Find where the given text appears and provide that cell's center as [x, y] coordinate. 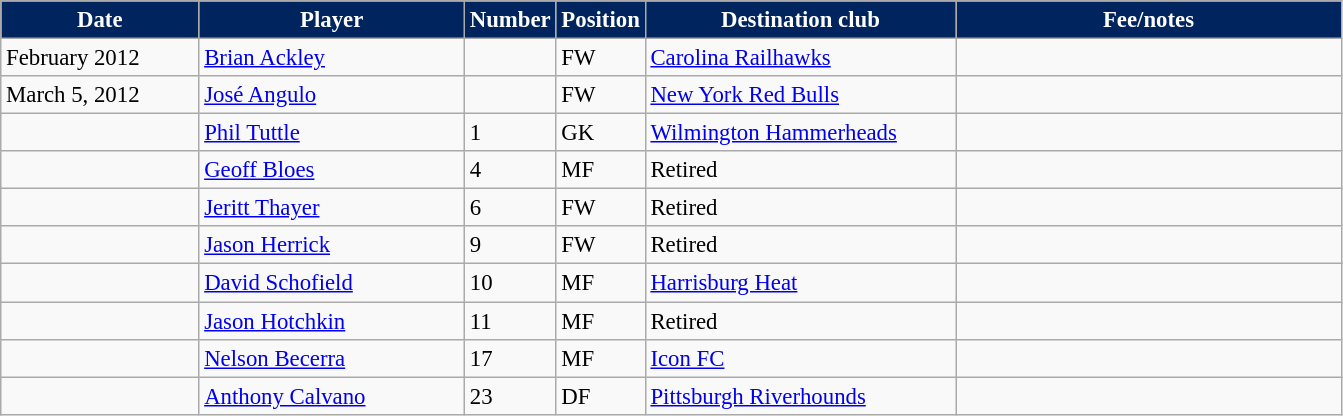
Pittsburgh Riverhounds [800, 396]
6 [510, 208]
March 5, 2012 [100, 95]
Carolina Railhawks [800, 58]
4 [510, 170]
Destination club [800, 20]
10 [510, 283]
9 [510, 245]
José Angulo [332, 95]
New York Red Bulls [800, 95]
David Schofield [332, 283]
Jeritt Thayer [332, 208]
23 [510, 396]
DF [600, 396]
Date [100, 20]
Player [332, 20]
Icon FC [800, 358]
Number [510, 20]
Fee/notes [1149, 20]
Wilmington Hammerheads [800, 133]
17 [510, 358]
Nelson Becerra [332, 358]
GK [600, 133]
Jason Hotchkin [332, 321]
Brian Ackley [332, 58]
1 [510, 133]
Jason Herrick [332, 245]
11 [510, 321]
Phil Tuttle [332, 133]
Anthony Calvano [332, 396]
Harrisburg Heat [800, 283]
Position [600, 20]
February 2012 [100, 58]
Geoff Bloes [332, 170]
